Pinpoint the cell where the given text exists, returning its (X, Y) midpoint coordinate. 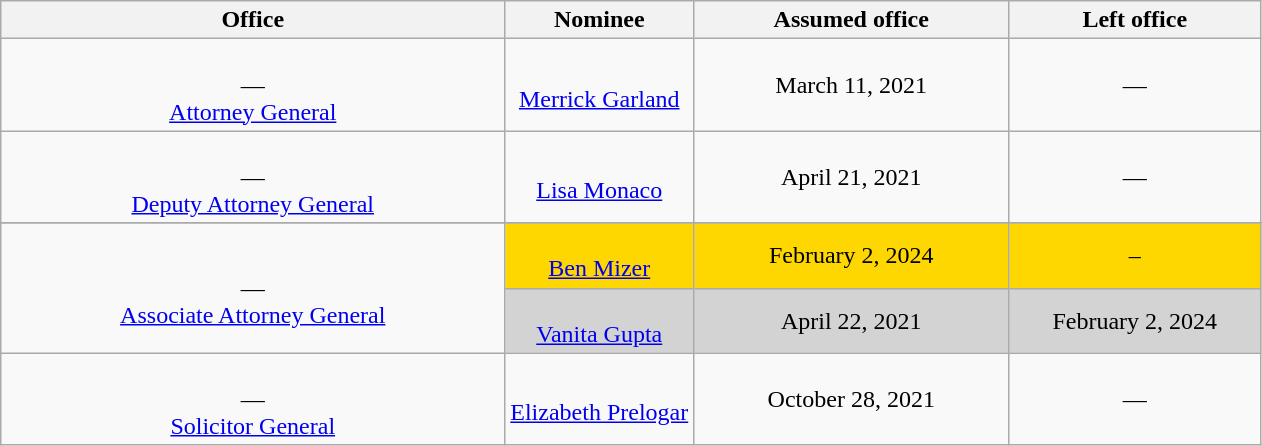
Nominee (600, 20)
—Attorney General (253, 85)
Elizabeth Prelogar (600, 399)
Vanita Gupta (600, 320)
Left office (1135, 20)
Lisa Monaco (600, 177)
– (1135, 256)
Assumed office (852, 20)
April 22, 2021 (852, 320)
—Solicitor General (253, 399)
Office (253, 20)
—Associate Attorney General (253, 288)
Merrick Garland (600, 85)
March 11, 2021 (852, 85)
Ben Mizer (600, 256)
April 21, 2021 (852, 177)
October 28, 2021 (852, 399)
—Deputy Attorney General (253, 177)
